Scan for the cell matching the given text and deliver its [X, Y] coordinate at center. 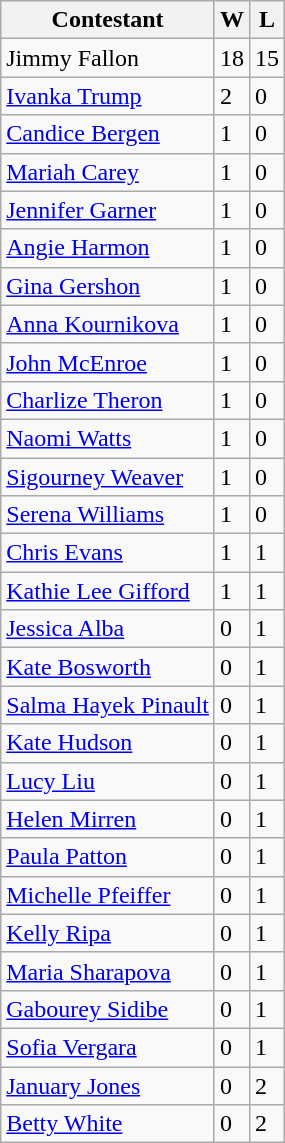
Helen Mirren [108, 819]
Betty White [108, 1124]
Jimmy Fallon [108, 58]
Charlize Theron [108, 400]
Anna Kournikova [108, 324]
Jessica Alba [108, 629]
Chris Evans [108, 553]
Paula Patton [108, 857]
Angie Harmon [108, 248]
Mariah Carey [108, 172]
Michelle Pfeiffer [108, 895]
Salma Hayek Pinault [108, 705]
Maria Sharapova [108, 971]
Naomi Watts [108, 438]
Kathie Lee Gifford [108, 591]
Lucy Liu [108, 781]
Sigourney Weaver [108, 477]
Contestant [108, 20]
John McEnroe [108, 362]
18 [232, 58]
Kate Bosworth [108, 667]
L [268, 20]
Gina Gershon [108, 286]
Kelly Ripa [108, 933]
January Jones [108, 1085]
Jennifer Garner [108, 210]
Gabourey Sidibe [108, 1009]
Kate Hudson [108, 743]
W [232, 20]
Sofia Vergara [108, 1047]
Ivanka Trump [108, 96]
15 [268, 58]
Serena Williams [108, 515]
Candice Bergen [108, 134]
